Determine the (X, Y) coordinate at the center of the cell enclosing the given text.  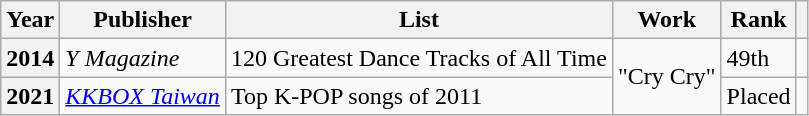
Publisher (143, 20)
Y Magazine (143, 58)
Work (666, 20)
Rank (758, 20)
List (418, 20)
Top K-POP songs of 2011 (418, 96)
KKBOX Taiwan (143, 96)
Year (30, 20)
Placed (758, 96)
"Cry Cry" (666, 77)
2021 (30, 96)
49th (758, 58)
120 Greatest Dance Tracks of All Time (418, 58)
2014 (30, 58)
